Pinpoint the cell where the given text exists, returning its (X, Y) midpoint coordinate. 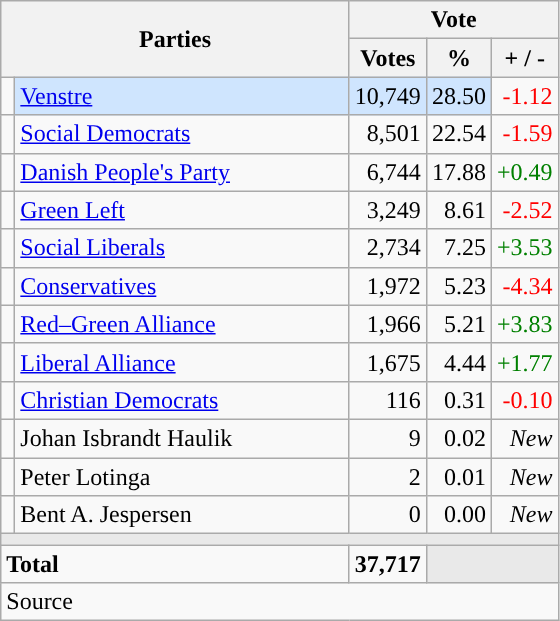
Green Left (182, 210)
1,675 (388, 362)
1,972 (388, 286)
-0.10 (524, 400)
9 (388, 438)
Liberal Alliance (182, 362)
Vote (454, 20)
17.88 (458, 172)
Bent A. Jespersen (182, 515)
8.61 (458, 210)
Votes (388, 58)
2,734 (388, 248)
Christian Democrats (182, 400)
Johan Isbrandt Haulik (182, 438)
+0.49 (524, 172)
Parties (176, 39)
7.25 (458, 248)
Danish People's Party (182, 172)
1,966 (388, 324)
+ / - (524, 58)
5.23 (458, 286)
6,744 (388, 172)
+3.53 (524, 248)
-1.12 (524, 96)
Peter Lotinga (182, 477)
+1.77 (524, 362)
28.50 (458, 96)
-1.59 (524, 134)
4.44 (458, 362)
5.21 (458, 324)
2 (388, 477)
Conservatives (182, 286)
Social Democrats (182, 134)
22.54 (458, 134)
116 (388, 400)
0.02 (458, 438)
0 (388, 515)
Social Liberals (182, 248)
0.31 (458, 400)
8,501 (388, 134)
Source (280, 602)
% (458, 58)
Red–Green Alliance (182, 324)
Venstre (182, 96)
0.00 (458, 515)
10,749 (388, 96)
0.01 (458, 477)
37,717 (388, 564)
-4.34 (524, 286)
Total (176, 564)
-2.52 (524, 210)
+3.83 (524, 324)
3,249 (388, 210)
